Pinpoint the cell where the given text exists, returning its [x, y] midpoint coordinate. 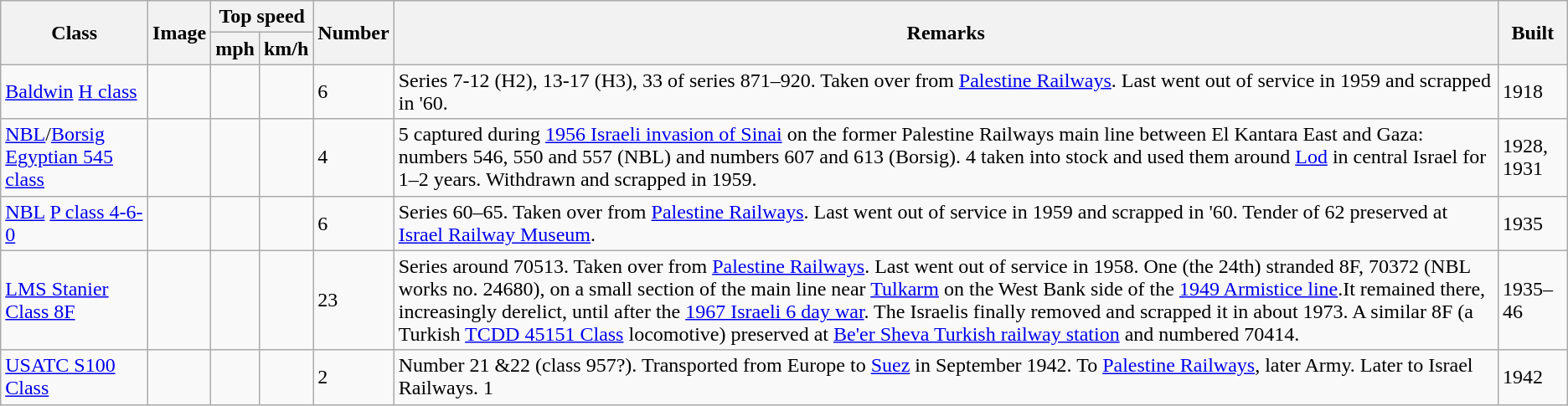
NBL/Borsig Egyptian 545 class [75, 157]
2 [353, 377]
1918 [1533, 92]
NBL P class 4-6-0 [75, 223]
USATC S100 Class [75, 377]
Number [353, 33]
1935 [1533, 223]
km/h [286, 49]
mph [235, 49]
4 [353, 157]
1942 [1533, 377]
Class [75, 33]
Built [1533, 33]
Top speed [262, 17]
1928, 1931 [1533, 157]
1935–46 [1533, 300]
Series 7-12 (H2), 13-17 (H3), 33 of series 871–920. Taken over from Palestine Railways. Last went out of service in 1959 and scrapped in '60. [946, 92]
Remarks [946, 33]
Image [179, 33]
LMS Stanier Class 8F [75, 300]
23 [353, 300]
Number 21 &22 (class 957?). Transported from Europe to Suez in September 1942. To Palestine Railways, later Army. Later to Israel Railways. 1 [946, 377]
Baldwin H class [75, 92]
